Capture the cell that displays the provided text and extract its (x, y) central coordinate. 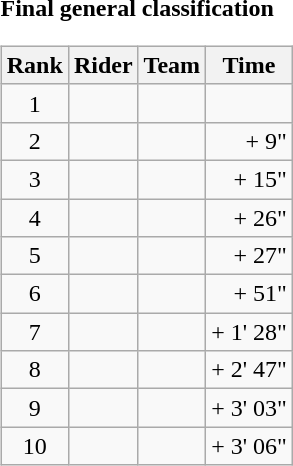
+ 9" (250, 141)
Rank (34, 65)
Time (250, 65)
Team (172, 65)
9 (34, 408)
3 (34, 179)
4 (34, 217)
+ 26" (250, 217)
6 (34, 294)
+ 27" (250, 256)
1 (34, 103)
+ 3' 03" (250, 408)
+ 2' 47" (250, 370)
+ 15" (250, 179)
+ 1' 28" (250, 332)
2 (34, 141)
+ 3' 06" (250, 446)
+ 51" (250, 294)
10 (34, 446)
5 (34, 256)
7 (34, 332)
8 (34, 370)
Rider (103, 65)
